Scan for the cell matching the given text and deliver its (X, Y) coordinate at center. 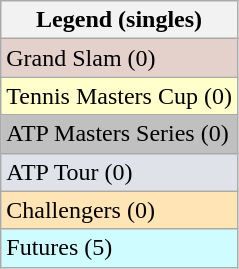
Futures (5) (120, 248)
ATP Tour (0) (120, 172)
ATP Masters Series (0) (120, 134)
Challengers (0) (120, 210)
Legend (singles) (120, 20)
Tennis Masters Cup (0) (120, 96)
Grand Slam (0) (120, 58)
